Determine the [x, y] coordinate at the center of the cell enclosing the given text.  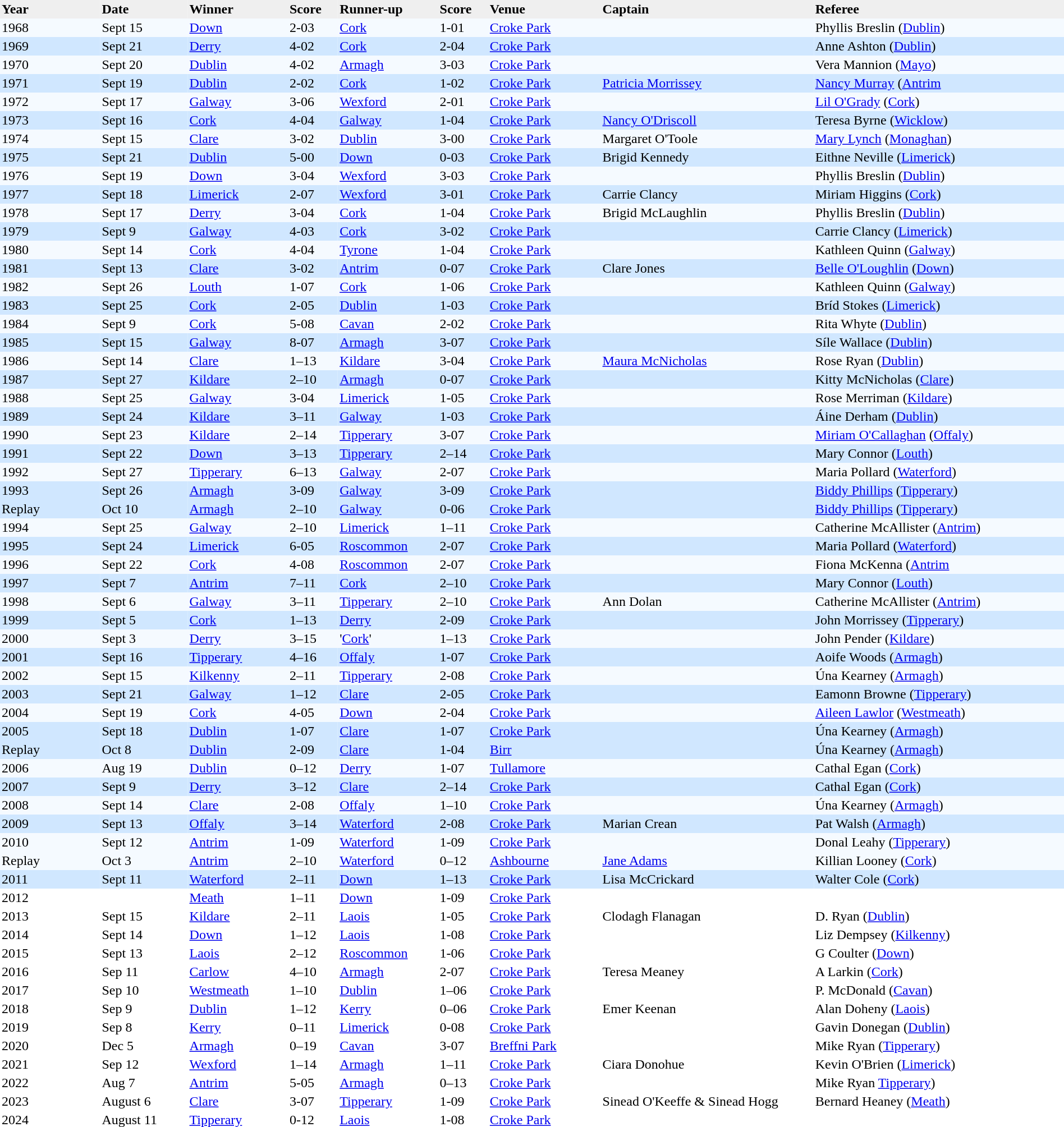
Sep 11 [144, 972]
4-05 [313, 712]
1983 [50, 305]
Gavin Donegan (Dublin) [939, 1028]
1972 [50, 102]
0-06 [464, 509]
2010 [50, 843]
3-06 [313, 102]
Rose Ryan (Dublin) [939, 361]
Síle Wallace (Dublin) [939, 342]
Sep 9 [144, 1009]
0–11 [313, 1028]
Pat Walsh (Armagh) [939, 824]
1990 [50, 435]
0–06 [464, 1009]
Mike Ryan (Tipperary) [939, 1046]
1978 [50, 213]
Aug 19 [144, 769]
Vera Mannion (Mayo) [939, 65]
Kitty McNicholas (Clare) [939, 379]
1981 [50, 268]
Winner [238, 9]
1997 [50, 583]
2001 [50, 657]
Sept 12 [144, 843]
Sep 12 [144, 1065]
1993 [50, 490]
Maura McNicholas [707, 361]
Bríd Stokes (Limerick) [939, 305]
5-05 [313, 1083]
2012 [50, 898]
6-05 [313, 546]
4–10 [313, 972]
1-02 [464, 83]
2017 [50, 991]
Aug 7 [144, 1083]
2016 [50, 972]
Date [144, 9]
3–15 [313, 638]
August 6 [144, 1102]
2006 [50, 769]
Anne Ashton (Dublin) [939, 46]
Rose Merriman (Kildare) [939, 398]
Runner-up [388, 9]
Alan Doheny (Laois) [939, 1009]
1970 [50, 65]
Oct 10 [144, 509]
2009 [50, 824]
2019 [50, 1028]
Venue [544, 9]
1–14 [313, 1065]
1984 [50, 324]
D. Ryan (Dublin) [939, 917]
2022 [50, 1083]
Oct 3 [144, 861]
2007 [50, 786]
1971 [50, 83]
3-00 [464, 139]
5-08 [313, 324]
A Larkin (Cork) [939, 972]
3–13 [313, 453]
Walter Cole (Cork) [939, 880]
2011 [50, 880]
Sept 3 [144, 638]
2-03 [313, 28]
Ashbourne [544, 861]
Margaret O'Toole [707, 139]
Year [50, 9]
1968 [50, 28]
Dec 5 [144, 1046]
Belle O'Loughlin (Down) [939, 268]
1-08 [464, 935]
0-03 [464, 157]
2023 [50, 1102]
Westmeath [238, 991]
1–06 [464, 991]
Eamonn Browne (Tipperary) [939, 694]
Eithne Neville (Limerick) [939, 157]
G Coulter (Down) [939, 954]
1976 [50, 176]
4–16 [313, 657]
Referee [939, 9]
2018 [50, 1009]
'Cork' [388, 638]
John Morrissey (Tipperary) [939, 620]
Mike Ryan Tipperary) [939, 1083]
Carrie Clancy [707, 194]
Sinead O'Keeffe & Sinead Hogg [707, 1102]
1987 [50, 379]
Killian Looney (Cork) [939, 861]
1980 [50, 250]
Aoife Woods (Armagh) [939, 657]
Captain [707, 9]
2015 [50, 954]
Lisa McCrickard [707, 880]
3-01 [464, 194]
Kevin O'Brien (Limerick) [939, 1065]
0-08 [464, 1028]
1985 [50, 342]
1969 [50, 46]
Áine Derham (Dublin) [939, 416]
Nancy O'Driscoll [707, 120]
Louth [238, 287]
2004 [50, 712]
Oct 8 [144, 749]
3–14 [313, 824]
3–12 [313, 786]
6–13 [313, 472]
5-00 [313, 157]
Clodagh Flanagan [707, 917]
1996 [50, 564]
Aileen Lawlor (Westmeath) [939, 712]
Liz Dempsey (Kilkenny) [939, 935]
Brigid McLaughlin [707, 213]
Ann Dolan [707, 601]
1988 [50, 398]
1982 [50, 287]
Meath [238, 898]
2013 [50, 917]
2-01 [464, 102]
1-01 [464, 28]
0–19 [313, 1046]
Breffni Park [544, 1046]
2003 [50, 694]
8-07 [313, 342]
1974 [50, 139]
1994 [50, 527]
Tyrone [388, 250]
0–13 [464, 1083]
Marian Crean [707, 824]
2021 [50, 1065]
2008 [50, 806]
Sept 11 [144, 880]
Jane Adams [707, 861]
1977 [50, 194]
1979 [50, 231]
Kilkenny [238, 675]
2000 [50, 638]
Miriam O'Callaghan (Offaly) [939, 435]
1992 [50, 472]
Carrie Clancy (Limerick) [939, 231]
2020 [50, 1046]
1989 [50, 416]
1995 [50, 546]
Miriam Higgins (Cork) [939, 194]
Carlow [238, 972]
Donal Leahy (Tipperary) [939, 843]
1998 [50, 601]
2002 [50, 675]
Emer Keenan [707, 1009]
Teresa Byrne (Wicklow) [939, 120]
2014 [50, 935]
Mary Lynch (Monaghan) [939, 139]
Sept 7 [144, 583]
Lil O'Grady (Cork) [939, 102]
Teresa Meaney [707, 972]
Tullamore [544, 769]
1986 [50, 361]
Sept 23 [144, 435]
Sept 6 [144, 601]
Rita Whyte (Dublin) [939, 324]
Sept 5 [144, 620]
2005 [50, 732]
Patricia Morrissey [707, 83]
1999 [50, 620]
1973 [50, 120]
Sep 10 [144, 991]
John Pender (Kildare) [939, 638]
Brigid Kennedy [707, 157]
Sept 20 [144, 65]
2–12 [313, 954]
Clare Jones [707, 268]
4-08 [313, 564]
P. McDonald (Cavan) [939, 991]
1991 [50, 453]
Fiona McKenna (Antrim [939, 564]
Nancy Murray (Antrim [939, 83]
Bernard Heaney (Meath) [939, 1102]
7–11 [313, 583]
Birr [544, 749]
4-03 [313, 231]
Ciara Donohue [707, 1065]
1975 [50, 157]
Sep 8 [144, 1028]
